Locate the cell with the specified text and output its [x, y] center coordinate. 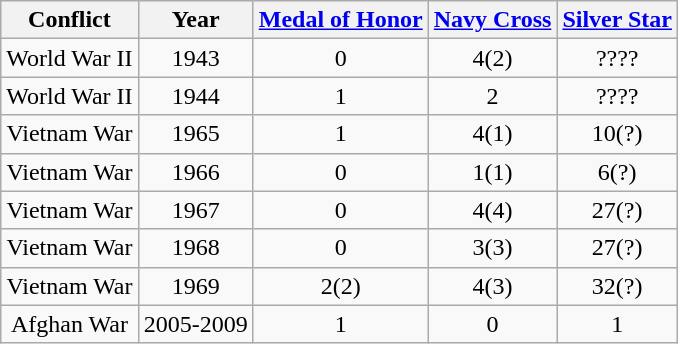
Afghan War [70, 324]
2 [492, 96]
32(?) [618, 286]
1(1) [492, 172]
1969 [196, 286]
1966 [196, 172]
1965 [196, 134]
2(2) [340, 286]
10(?) [618, 134]
Medal of Honor [340, 20]
1944 [196, 96]
Silver Star [618, 20]
4(1) [492, 134]
Conflict [70, 20]
Navy Cross [492, 20]
1968 [196, 248]
6(?) [618, 172]
1943 [196, 58]
3(3) [492, 248]
Year [196, 20]
2005-2009 [196, 324]
4(2) [492, 58]
4(4) [492, 210]
1967 [196, 210]
4(3) [492, 286]
